Scan for the cell matching the given text and deliver its (X, Y) coordinate at center. 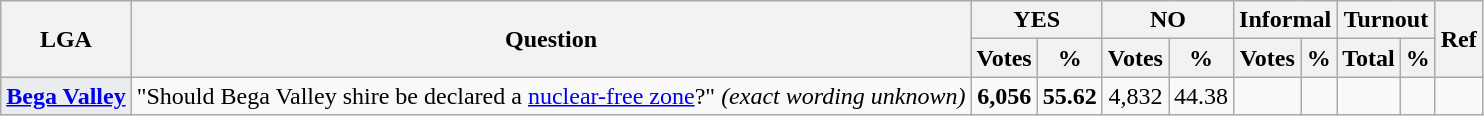
4,832 (1135, 96)
55.62 (1070, 96)
NO (1168, 20)
Turnout (1386, 20)
6,056 (1004, 96)
44.38 (1200, 96)
Bega Valley (66, 96)
Total (1369, 58)
LGA (66, 39)
YES (1036, 20)
"Should Bega Valley shire be declared a nuclear-free zone?" (exact wording unknown) (551, 96)
Ref (1458, 39)
Question (551, 39)
Informal (1286, 20)
